Detect which cell encompasses the target text, then output its [X, Y] center coordinate. 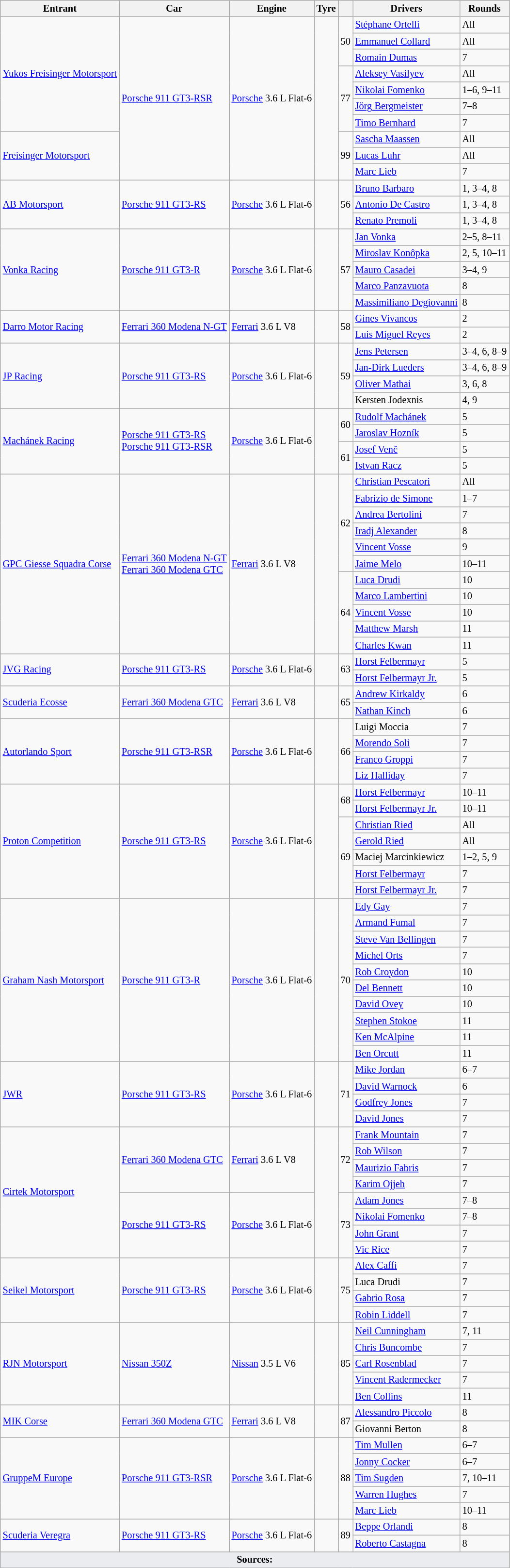
Gabrio Rosa [406, 1298]
Charles Kwan [406, 645]
Entrant [60, 8]
Renato Premoli [406, 221]
RJN Motorsport [60, 1363]
Beppe Orlandi [406, 1527]
66 [346, 751]
Marco Lambertini [406, 596]
Machánek Racing [60, 441]
Jan-Dirk Lueders [406, 368]
Maciej Marcinkiewicz [406, 857]
David Jones [406, 1119]
Scuderia Ecosse [60, 702]
Aleksey Vasilyev [406, 74]
Warren Hughes [406, 1494]
Stéphane Ortelli [406, 25]
Josef Venč [406, 449]
MIK Corse [60, 1421]
Edy Gay [406, 906]
JVG Racing [60, 670]
75 [346, 1290]
4, 9 [485, 400]
Nissan 3.5 L V6 [271, 1363]
99 [346, 155]
Luis Miguel Reyes [406, 335]
Jörg Bergmeister [406, 106]
1–2, 5, 9 [485, 857]
Ken McAlpine [406, 1037]
Rob Croydon [406, 972]
Vic Rice [406, 1249]
John Grant [406, 1233]
Michel Orts [406, 955]
2–5, 8–11 [485, 237]
58 [346, 327]
Matthew Marsh [406, 629]
Proton Competition [60, 841]
Mike Jordan [406, 1070]
Autorlando Sport [60, 751]
David Ovey [406, 1004]
Alessandro Piccolo [406, 1413]
Andrea Bertolini [406, 515]
Ben Collins [406, 1396]
Christian Ried [406, 825]
68 [346, 800]
JP Racing [60, 376]
GruppeM Europe [60, 1478]
Tyre [326, 8]
Jonny Cocker [406, 1462]
Jens Petersen [406, 351]
Godfrey Jones [406, 1102]
73 [346, 1225]
Massimiliano Degiovanni [406, 302]
Mauro Casadei [406, 270]
Robin Liddell [406, 1315]
72 [346, 1160]
1–7 [485, 498]
71 [346, 1094]
Ferrari 360 Modena N-GTFerrari 360 Modena GTC [175, 563]
Vincent Radermecker [406, 1380]
Rob Wilson [406, 1151]
1–6, 9–11 [485, 90]
64 [346, 612]
Vonka Racing [60, 270]
89 [346, 1535]
Gerold Ried [406, 841]
59 [346, 376]
Sources: [255, 1560]
Nathan Kinch [406, 711]
Engine [271, 8]
Gines Vivancos [406, 319]
Armand Fumal [406, 923]
87 [346, 1421]
Christian Pescatori [406, 482]
Tim Mullen [406, 1445]
Darro Motor Racing [60, 327]
Stephen Stokoe [406, 1021]
Timo Bernhard [406, 123]
7, 10–11 [485, 1478]
3–4, 9 [485, 270]
Giovanni Berton [406, 1429]
Cirtek Motorsport [60, 1192]
2, 5, 10–11 [485, 253]
Jan Vonka [406, 237]
Maurizio Fabris [406, 1168]
Kersten Jodexnis [406, 400]
Del Bennett [406, 988]
62 [346, 523]
Nissan 350Z [175, 1363]
Carl Rosenblad [406, 1364]
Steve Van Bellingen [406, 939]
Rounds [485, 8]
Frank Mountain [406, 1135]
70 [346, 980]
Liz Halliday [406, 776]
Seikel Motorsport [60, 1290]
50 [346, 41]
Jaroslav Hozník [406, 433]
Morendo Soli [406, 743]
69 [346, 857]
63 [346, 670]
Romain Dumas [406, 57]
61 [346, 457]
Scuderia Veregra [60, 1535]
Ferrari 360 Modena N-GT [175, 327]
Oliver Mathai [406, 384]
Alex Caffi [406, 1266]
65 [346, 702]
Antonio De Castro [406, 204]
60 [346, 425]
Karim Ojjeh [406, 1184]
Marco Panzavuota [406, 286]
Neil Cunningham [406, 1331]
David Warnock [406, 1086]
56 [346, 205]
Yukos Freisinger Motorsport [60, 74]
Chris Buncombe [406, 1347]
Car [175, 8]
57 [346, 270]
Rudolf Machánek [406, 417]
7, 11 [485, 1331]
Drivers [406, 8]
Istvan Racz [406, 466]
Porsche 911 GT3-RSPorsche 911 GT3-RSR [175, 441]
Emmanuel Collard [406, 41]
3, 6, 8 [485, 384]
Miroslav Konôpka [406, 253]
GPC Giesse Squadra Corse [60, 563]
Ben Orcutt [406, 1053]
Bruno Barbaro [406, 188]
Tim Sugden [406, 1478]
Freisinger Motorsport [60, 155]
Roberto Castagna [406, 1543]
Adam Jones [406, 1200]
Franco Groppi [406, 760]
Andrew Kirkaldy [406, 694]
JWR [60, 1094]
77 [346, 98]
Iradj Alexander [406, 531]
88 [346, 1478]
Graham Nash Motorsport [60, 980]
Fabrizio de Simone [406, 498]
85 [346, 1363]
Jaime Melo [406, 564]
Lucas Luhr [406, 155]
AB Motorsport [60, 205]
9 [485, 547]
Luigi Moccia [406, 727]
Sascha Maassen [406, 139]
